Capture the cell that displays the provided text and extract its (x, y) central coordinate. 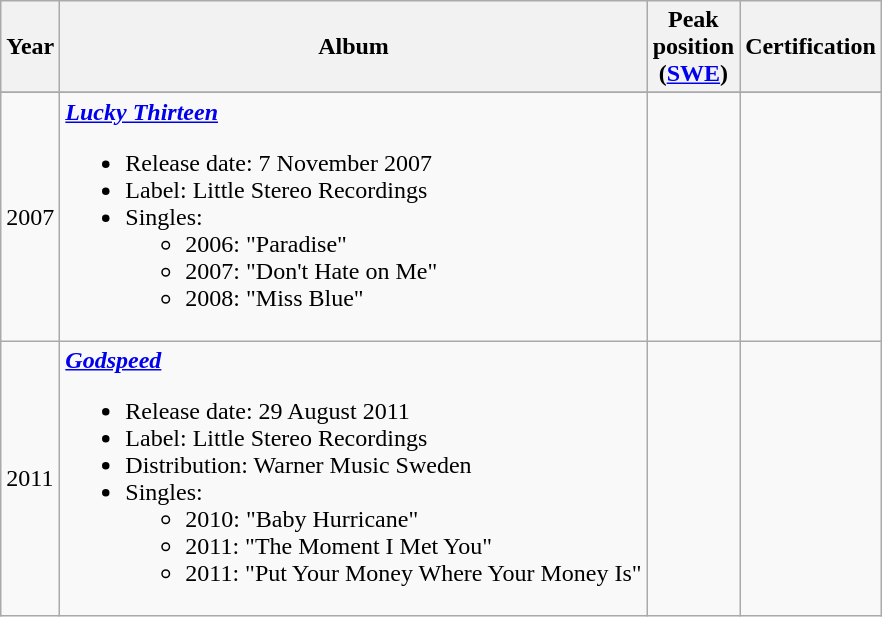
Album (354, 47)
Certification (811, 47)
2011 (30, 478)
Year (30, 47)
2007 (30, 217)
Peakposition(SWE) (693, 47)
Lucky ThirteenRelease date: 7 November 2007Label: Little Stereo RecordingsSingles:2006: "Paradise"2007: "Don't Hate on Me"2008: "Miss Blue" (354, 217)
